From the cell containing the given text, extract its center point as (X, Y) coordinate. 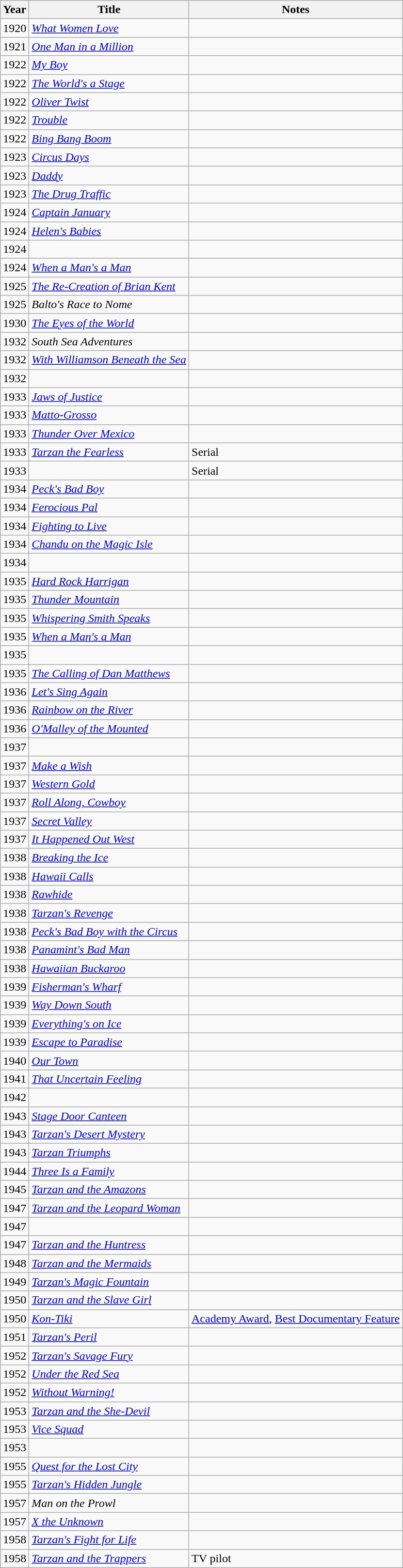
The Calling of Dan Matthews (109, 673)
South Sea Adventures (109, 342)
Tarzan's Peril (109, 1337)
Man on the Prowl (109, 1503)
Helen's Babies (109, 231)
Everything's on Ice (109, 1024)
Escape to Paradise (109, 1042)
Roll Along, Cowboy (109, 802)
Matto-Grosso (109, 415)
Balto's Race to Nome (109, 305)
1944 (15, 1171)
Secret Valley (109, 821)
The Eyes of the World (109, 323)
Make a Wish (109, 765)
O'Malley of the Mounted (109, 729)
Hard Rock Harrigan (109, 581)
Daddy (109, 175)
Breaking the Ice (109, 858)
Jaws of Justice (109, 397)
One Man in a Million (109, 47)
Chandu on the Magic Isle (109, 544)
Year (15, 10)
Under the Red Sea (109, 1374)
Tarzan's Fight for Life (109, 1540)
Oliver Twist (109, 102)
Trouble (109, 120)
1930 (15, 323)
Whispering Smith Speaks (109, 618)
Kon-Tiki (109, 1319)
That Uncertain Feeling (109, 1079)
1921 (15, 47)
Tarzan and the Huntress (109, 1245)
Captain January (109, 212)
Tarzan's Desert Mystery (109, 1134)
Bing Bang Boom (109, 139)
Tarzan and the Amazons (109, 1190)
Thunder Mountain (109, 600)
TV pilot (296, 1558)
Tarzan the Fearless (109, 452)
1941 (15, 1079)
Tarzan's Revenge (109, 913)
Three Is a Family (109, 1171)
1951 (15, 1337)
1948 (15, 1263)
Fighting to Live (109, 526)
Rawhide (109, 895)
Quest for the Lost City (109, 1466)
The Drug Traffic (109, 194)
With Williamson Beneath the Sea (109, 360)
Panamint's Bad Man (109, 950)
1949 (15, 1282)
Ferocious Pal (109, 507)
1920 (15, 28)
Tarzan and the Trappers (109, 1558)
Thunder Over Mexico (109, 434)
Way Down South (109, 1005)
Tarzan and the Mermaids (109, 1263)
My Boy (109, 65)
Rainbow on the River (109, 710)
Academy Award, Best Documentary Feature (296, 1319)
Without Warning! (109, 1392)
Peck's Bad Boy (109, 489)
Tarzan and the She-Devil (109, 1411)
Tarzan's Magic Fountain (109, 1282)
Title (109, 10)
What Women Love (109, 28)
It Happened Out West (109, 839)
The Re-Creation of Brian Kent (109, 286)
Peck's Bad Boy with the Circus (109, 931)
1945 (15, 1190)
Tarzan's Hidden Jungle (109, 1485)
Our Town (109, 1060)
Hawaii Calls (109, 876)
1940 (15, 1060)
Tarzan and the Leopard Woman (109, 1208)
X the Unknown (109, 1521)
Hawaiian Buckaroo (109, 968)
Stage Door Canteen (109, 1116)
Fisherman's Wharf (109, 987)
Vice Squad (109, 1429)
Tarzan's Savage Fury (109, 1355)
Notes (296, 10)
Tarzan Triumphs (109, 1153)
1942 (15, 1097)
Let's Sing Again (109, 692)
Western Gold (109, 784)
The World's a Stage (109, 83)
Circus Days (109, 157)
Tarzan and the Slave Girl (109, 1300)
